Output the [X, Y] coordinate of the center of the cell containing the given text.  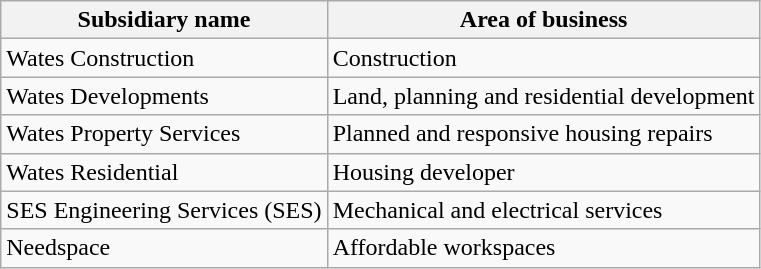
Wates Residential [164, 172]
Housing developer [544, 172]
Mechanical and electrical services [544, 210]
Planned and responsive housing repairs [544, 134]
Wates Developments [164, 96]
Subsidiary name [164, 20]
Area of business [544, 20]
Wates Property Services [164, 134]
SES Engineering Services (SES) [164, 210]
Land, planning and residential development [544, 96]
Wates Construction [164, 58]
Construction [544, 58]
Affordable workspaces [544, 248]
Needspace [164, 248]
